Locate the cell with the specified text and output its (x, y) center coordinate. 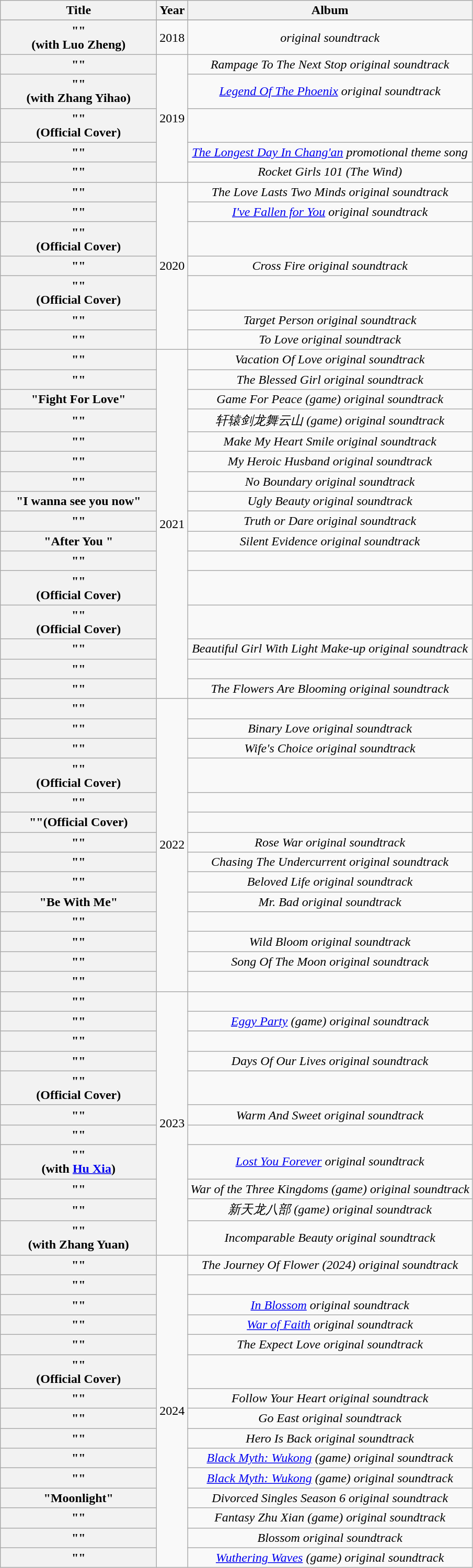
2021 (172, 524)
2022 (172, 845)
Rampage To The Next Stop original soundtrack (330, 64)
Song Of The Moon original soundtrack (330, 962)
Album (330, 10)
Vacation Of Love original soundtrack (330, 360)
"" (with Hu Xia) (78, 1162)
Go East original soundtrack (330, 1418)
"" (with Zhang Yuan) (78, 1238)
No Boundary original soundtrack (330, 482)
"Fight For Love" (78, 399)
"I wanna see you now" (78, 501)
The Blessed Girl original soundtrack (330, 380)
Rose War original soundtrack (330, 842)
Silent Evidence original soundtrack (330, 541)
Lost You Forever original soundtrack (330, 1162)
"Moonlight" (78, 1498)
Chasing The Undercurrent original soundtrack (330, 862)
The Journey Of Flower (2024) original soundtrack (330, 1265)
Year (172, 10)
"Be With Me" (78, 902)
The Flowers Are Blooming original soundtrack (330, 689)
Wuthering Waves (game) original soundtrack (330, 1558)
Hero Is Back original soundtrack (330, 1438)
Mr. Bad original soundtrack (330, 902)
Fantasy Zhu Xian (game) original soundtrack (330, 1518)
Wild Bloom original soundtrack (330, 942)
Ugly Beauty original soundtrack (330, 501)
The Longest Day In Chang'an promotional theme song (330, 152)
Wife's Choice original soundtrack (330, 748)
Days Of Our Lives original soundtrack (330, 1061)
Beautiful Girl With Light Make-up original soundtrack (330, 649)
2023 (172, 1123)
The Love Lasts Two Minds original soundtrack (330, 192)
Make My Heart Smile original soundtrack (330, 441)
In Blossom original soundtrack (330, 1304)
Rocket Girls 101 (The Wind) (330, 172)
Truth or Dare original soundtrack (330, 521)
Title (78, 10)
轩辕剑龙舞云山 (game) original soundtrack (330, 420)
original soundtrack (330, 38)
Target Person original soundtrack (330, 319)
Game For Peace (game) original soundtrack (330, 399)
"After You " (78, 541)
Beloved Life original soundtrack (330, 882)
Warm And Sweet original soundtrack (330, 1115)
2020 (172, 266)
""(with Zhang Yihao) (78, 91)
Legend Of The Phoenix original soundtrack (330, 91)
I've Fallen for You original soundtrack (330, 212)
2018 (172, 38)
2019 (172, 118)
Incomparable Beauty original soundtrack (330, 1238)
新天龙八部 (game) original soundtrack (330, 1210)
To Love original soundtrack (330, 340)
War of Faith original soundtrack (330, 1324)
War of the Three Kingdoms (game) original soundtrack (330, 1188)
""(with Luo Zheng) (78, 38)
Divorced Singles Season 6 original soundtrack (330, 1498)
Binary Love original soundtrack (330, 728)
Cross Fire original soundtrack (330, 266)
Eggy Party (game) original soundtrack (330, 1021)
My Heroic Husband original soundtrack (330, 461)
Follow Your Heart original soundtrack (330, 1399)
The Expect Love original soundtrack (330, 1344)
Blossom original soundtrack (330, 1538)
2024 (172, 1411)
